Output the [X, Y] coordinate of the center of the cell containing the given text.  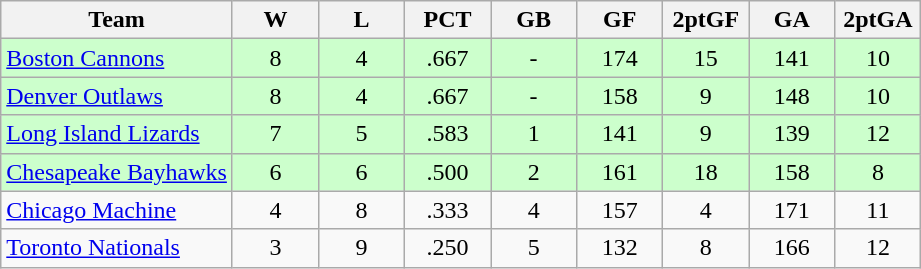
7 [275, 134]
2 [534, 172]
2ptGA [878, 20]
161 [620, 172]
157 [620, 210]
Team [117, 20]
148 [792, 96]
PCT [448, 20]
GF [620, 20]
GA [792, 20]
Toronto Nationals [117, 248]
2ptGF [706, 20]
174 [620, 58]
Chicago Machine [117, 210]
L [361, 20]
15 [706, 58]
18 [706, 172]
.333 [448, 210]
Chesapeake Bayhawks [117, 172]
139 [792, 134]
.250 [448, 248]
3 [275, 248]
.583 [448, 134]
Boston Cannons [117, 58]
GB [534, 20]
.500 [448, 172]
11 [878, 210]
166 [792, 248]
171 [792, 210]
Denver Outlaws [117, 96]
132 [620, 248]
W [275, 20]
1 [534, 134]
Long Island Lizards [117, 134]
